For the text-containing cell, return its midpoint in (x, y) coordinate format. 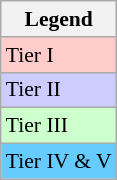
Legend (59, 19)
Tier I (59, 55)
Tier II (59, 90)
Tier IV & V (59, 162)
Tier III (59, 126)
